Identify which cell holds the provided text, then report its [x, y] central coordinate. 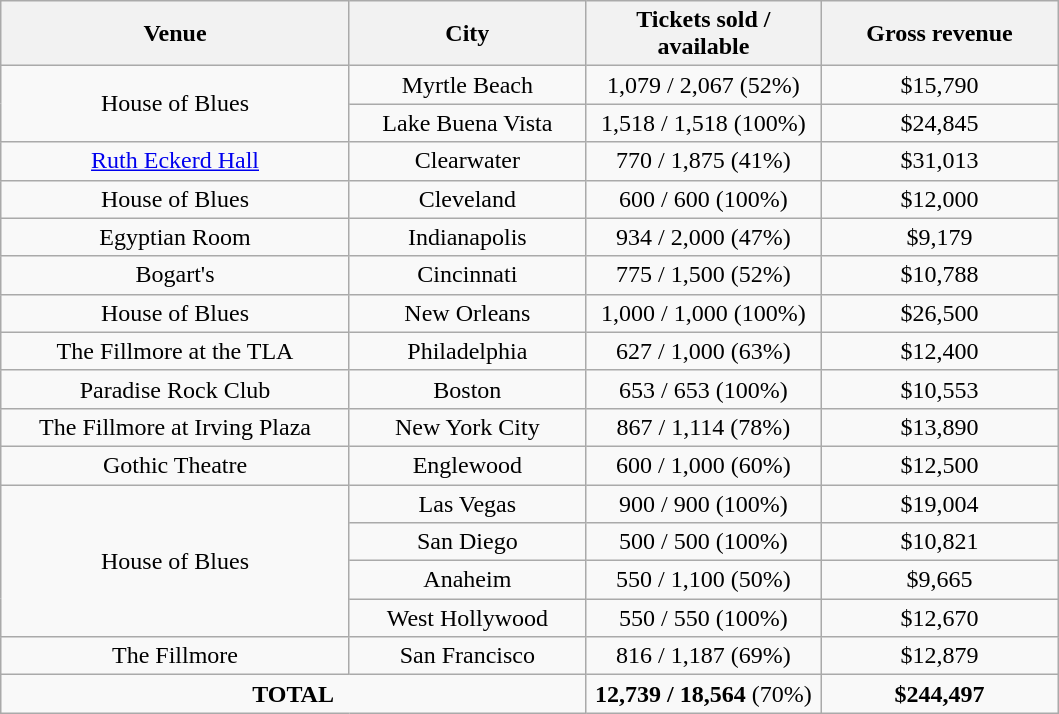
Lake Buena Vista [467, 123]
Philadelphia [467, 351]
600 / 600 (100%) [703, 199]
San Francisco [467, 656]
San Diego [467, 542]
New York City [467, 427]
$9,179 [939, 237]
Las Vegas [467, 503]
900 / 900 (100%) [703, 503]
The Fillmore [176, 656]
$12,400 [939, 351]
775 / 1,500 (52%) [703, 275]
$244,497 [939, 694]
627 / 1,000 (63%) [703, 351]
West Hollywood [467, 618]
Englewood [467, 465]
Indianapolis [467, 237]
$9,665 [939, 580]
867 / 1,114 (78%) [703, 427]
600 / 1,000 (60%) [703, 465]
$24,845 [939, 123]
City [467, 34]
$19,004 [939, 503]
816 / 1,187 (69%) [703, 656]
$10,821 [939, 542]
Venue [176, 34]
The Fillmore at the TLA [176, 351]
$10,553 [939, 389]
The Fillmore at Irving Plaza [176, 427]
550 / 550 (100%) [703, 618]
500 / 500 (100%) [703, 542]
$15,790 [939, 85]
Myrtle Beach [467, 85]
Gross revenue [939, 34]
Tickets sold / available [703, 34]
770 / 1,875 (41%) [703, 161]
Ruth Eckerd Hall [176, 161]
934 / 2,000 (47%) [703, 237]
653 / 653 (100%) [703, 389]
1,079 / 2,067 (52%) [703, 85]
$12,500 [939, 465]
12,739 / 18,564 (70%) [703, 694]
Paradise Rock Club [176, 389]
$12,000 [939, 199]
$26,500 [939, 313]
Gothic Theatre [176, 465]
New Orleans [467, 313]
Clearwater [467, 161]
550 / 1,100 (50%) [703, 580]
Egyptian Room [176, 237]
$12,879 [939, 656]
Anaheim [467, 580]
1,000 / 1,000 (100%) [703, 313]
Cincinnati [467, 275]
$10,788 [939, 275]
Cleveland [467, 199]
1,518 / 1,518 (100%) [703, 123]
Boston [467, 389]
TOTAL [294, 694]
Bogart's [176, 275]
$12,670 [939, 618]
$13,890 [939, 427]
$31,013 [939, 161]
